Return [x, y] of the center of cell containing provided text 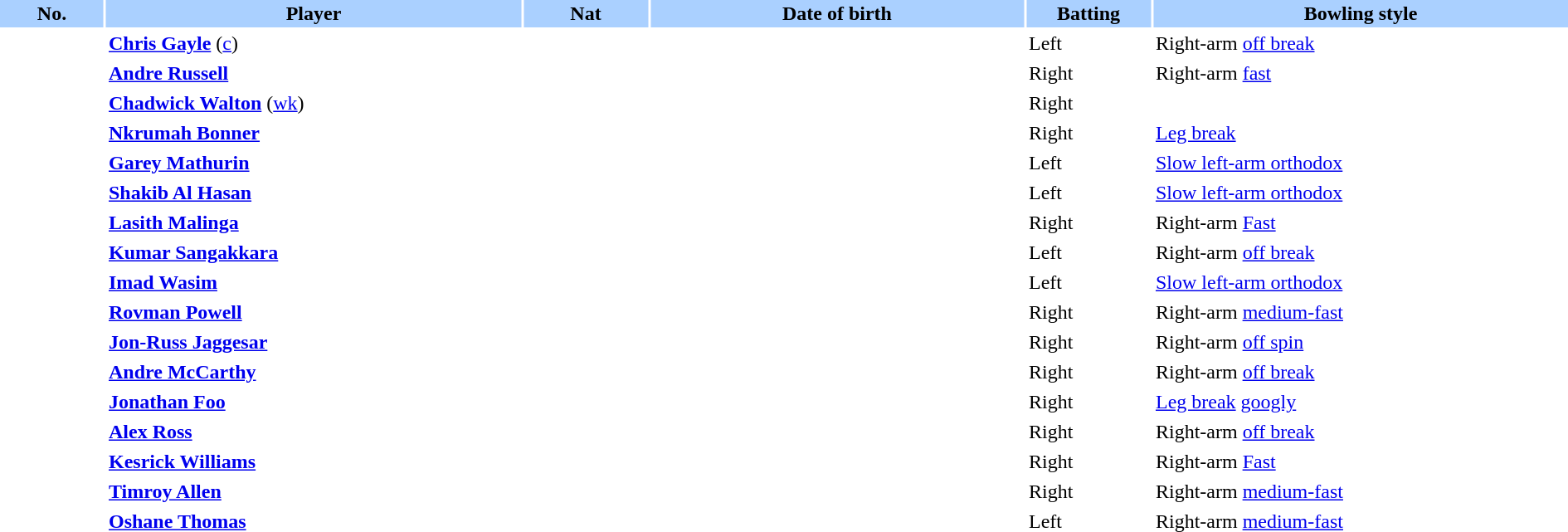
Batting [1088, 13]
Bowling style [1361, 13]
Andre McCarthy [314, 372]
Player [314, 13]
Rovman Powell [314, 312]
Right-arm fast [1361, 73]
Timroy Allen [314, 491]
No. [51, 13]
Garey Mathurin [314, 163]
Leg break googly [1361, 402]
Kesrick Williams [314, 461]
Nkrumah Bonner [314, 133]
Alex Ross [314, 432]
Chadwick Walton (wk) [314, 103]
Lasith Malinga [314, 222]
Andre Russell [314, 73]
Jon-Russ Jaggesar [314, 342]
Nat [586, 13]
Chris Gayle (c) [314, 43]
Jonathan Foo [314, 402]
Kumar Sangakkara [314, 252]
Right-arm off spin [1361, 342]
Date of birth [837, 13]
Imad Wasim [314, 282]
Shakib Al Hasan [314, 193]
Leg break [1361, 133]
